Scan for the cell matching the given text and deliver its (X, Y) coordinate at center. 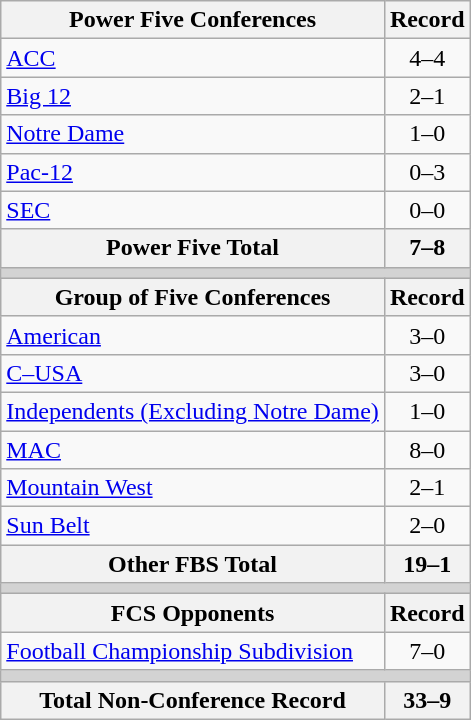
Pac-12 (193, 172)
2–0 (427, 526)
Power Five Conferences (193, 20)
American (193, 335)
Power Five Total (193, 248)
Big 12 (193, 96)
Group of Five Conferences (193, 297)
Notre Dame (193, 134)
Mountain West (193, 488)
Other FBS Total (193, 564)
Sun Belt (193, 526)
19–1 (427, 564)
Total Non-Conference Record (193, 700)
7–0 (427, 651)
FCS Opponents (193, 613)
Independents (Excluding Notre Dame) (193, 411)
4–4 (427, 58)
0–3 (427, 172)
Football Championship Subdivision (193, 651)
C–USA (193, 373)
7–8 (427, 248)
8–0 (427, 449)
33–9 (427, 700)
ACC (193, 58)
MAC (193, 449)
SEC (193, 210)
0–0 (427, 210)
